Return the (X, Y) coordinate for the center point of the cell that contains the specified text.  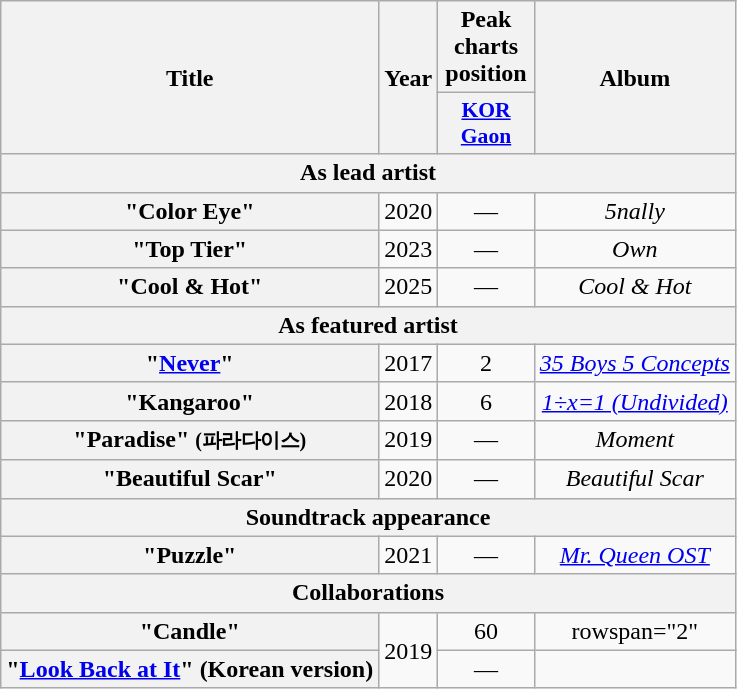
"Top Tier" (190, 249)
Moment (634, 440)
2 (486, 363)
"Look Back at It" (Korean version) (190, 669)
"Puzzle" (190, 555)
Soundtrack appearance (368, 517)
"Candle" (190, 631)
As lead artist (368, 173)
"Cool & Hot" (190, 287)
"Kangaroo" (190, 401)
60 (486, 631)
5nally (634, 211)
1÷x=1 (Undivided) (634, 401)
Beautiful Scar (634, 479)
"Beautiful Scar" (190, 479)
Cool & Hot (634, 287)
2021 (408, 555)
Mr. Queen OST (634, 555)
6 (486, 401)
Own (634, 249)
2025 (408, 287)
"Color Eye" (190, 211)
KORGaon (486, 124)
"Paradise" (파라다이스) (190, 440)
Title (190, 78)
Album (634, 78)
"Never" (190, 363)
35 Boys 5 Concepts (634, 363)
Year (408, 78)
As featured artist (368, 325)
2017 (408, 363)
2018 (408, 401)
Peak chartsposition (486, 47)
rowspan="2" (634, 631)
Collaborations (368, 593)
2023 (408, 249)
